Locate the cell with the specified text and output its (x, y) center coordinate. 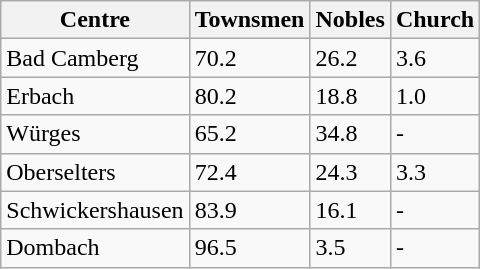
72.4 (250, 172)
83.9 (250, 210)
34.8 (350, 134)
Schwickershausen (95, 210)
3.6 (434, 58)
16.1 (350, 210)
80.2 (250, 96)
Würges (95, 134)
3.3 (434, 172)
24.3 (350, 172)
96.5 (250, 248)
Townsmen (250, 20)
3.5 (350, 248)
Nobles (350, 20)
Centre (95, 20)
1.0 (434, 96)
65.2 (250, 134)
26.2 (350, 58)
Bad Camberg (95, 58)
Erbach (95, 96)
Oberselters (95, 172)
Church (434, 20)
70.2 (250, 58)
18.8 (350, 96)
Dombach (95, 248)
